Detect which cell encompasses the target text, then output its [x, y] center coordinate. 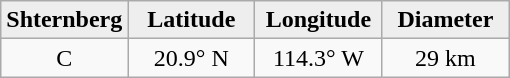
Longitude [318, 20]
C [64, 58]
Shternberg [64, 20]
20.9° N [192, 58]
Latitude [192, 20]
Diameter [446, 20]
29 km [446, 58]
114.3° W [318, 58]
